Extract the (X, Y) coordinate from the center of the cell holding the provided text.  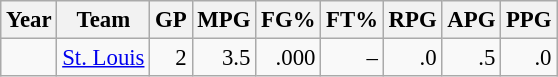
APG (472, 20)
Team (104, 20)
.5 (472, 58)
FT% (352, 20)
St. Louis (104, 58)
RPG (412, 20)
Year (29, 20)
3.5 (224, 58)
PPG (529, 20)
MPG (224, 20)
FG% (288, 20)
2 (171, 58)
– (352, 58)
GP (171, 20)
.000 (288, 58)
